Find where the given text appears and provide that cell's center as [x, y] coordinate. 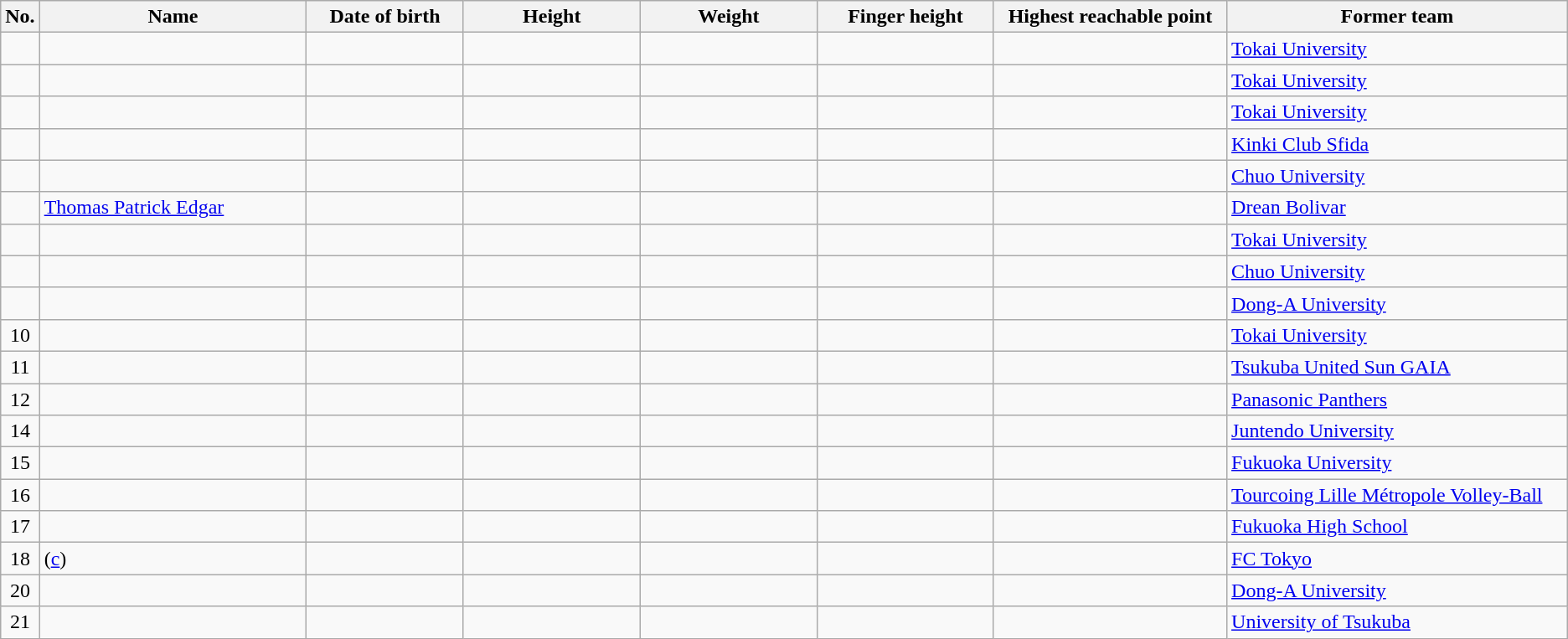
17 [20, 527]
10 [20, 335]
Highest reachable point [1110, 17]
No. [20, 17]
Tsukuba United Sun GAIA [1397, 367]
FC Tokyo [1397, 559]
Juntendo University [1397, 431]
Name [173, 17]
Thomas Patrick Edgar [173, 208]
Date of birth [385, 17]
21 [20, 622]
Fukuoka University [1397, 463]
Finger height [906, 17]
18 [20, 559]
11 [20, 367]
12 [20, 399]
16 [20, 495]
20 [20, 590]
Drean Bolivar [1397, 208]
15 [20, 463]
Weight [729, 17]
14 [20, 431]
Fukuoka High School [1397, 527]
Kinki Club Sfida [1397, 144]
University of Tsukuba [1397, 622]
Panasonic Panthers [1397, 399]
Former team [1397, 17]
(c) [173, 559]
Height [551, 17]
Tourcoing Lille Métropole Volley-Ball [1397, 495]
